Pinpoint the cell where the given text exists, returning its (X, Y) midpoint coordinate. 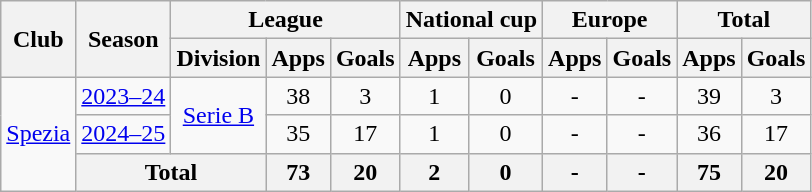
Season (124, 39)
National cup (471, 20)
League (286, 20)
38 (298, 96)
Europe (610, 20)
35 (298, 134)
2023–24 (124, 96)
2 (434, 172)
Serie B (218, 115)
39 (709, 96)
36 (709, 134)
Division (218, 58)
Spezia (38, 134)
Club (38, 39)
75 (709, 172)
73 (298, 172)
2024–25 (124, 134)
